Capture the cell that displays the provided text and extract its (X, Y) central coordinate. 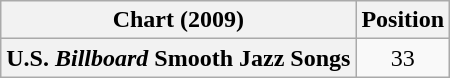
33 (403, 58)
Position (403, 20)
U.S. Billboard Smooth Jazz Songs (178, 58)
Chart (2009) (178, 20)
